Locate the cell with the specified text and output its (X, Y) center coordinate. 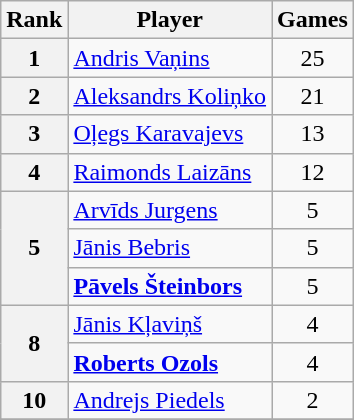
Rank (34, 20)
Pāvels Šteinbors (170, 286)
Jānis Kļaviņš (170, 324)
13 (313, 134)
Raimonds Laizāns (170, 172)
Roberts Ozols (170, 362)
10 (34, 400)
Jānis Bebris (170, 248)
25 (313, 58)
Oļegs Karavajevs (170, 134)
8 (34, 343)
Andrejs Piedels (170, 400)
1 (34, 58)
21 (313, 96)
3 (34, 134)
Player (170, 20)
Games (313, 20)
Arvīds Jurgens (170, 210)
Aleksandrs Koliņko (170, 96)
Andris Vaņins (170, 58)
12 (313, 172)
